Provide the [x, y] coordinate of the cell's center where the given text is located.  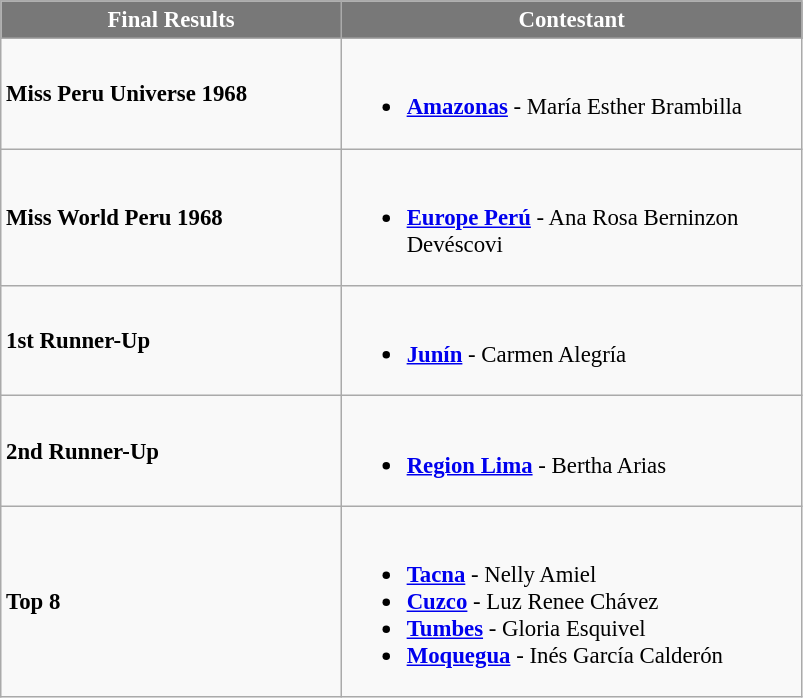
Contestant [572, 20]
Junín - Carmen Alegría [572, 341]
1st Runner-Up [172, 341]
Miss Peru Universe 1968 [172, 94]
Top 8 [172, 602]
Europe Perú - Ana Rosa Berninzon Devéscovi [572, 218]
Tacna - Nelly Amiel Cuzco - Luz Renee Chávez Tumbes - Gloria Esquivel Moquegua - Inés García Calderón [572, 602]
Miss World Peru 1968 [172, 218]
2nd Runner-Up [172, 451]
Amazonas - María Esther Brambilla [572, 94]
Final Results [172, 20]
Region Lima - Bertha Arias [572, 451]
